Return [x, y] of the center of cell containing provided text 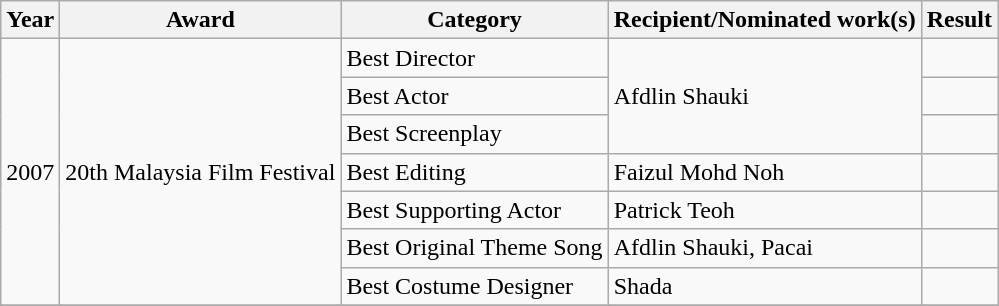
Best Supporting Actor [474, 210]
Patrick Teoh [764, 210]
Faizul Mohd Noh [764, 172]
Award [200, 20]
Best Screenplay [474, 134]
Result [959, 20]
Best Director [474, 58]
Afdlin Shauki, Pacai [764, 248]
Best Actor [474, 96]
Shada [764, 286]
Best Editing [474, 172]
Recipient/Nominated work(s) [764, 20]
2007 [30, 172]
Category [474, 20]
Afdlin Shauki [764, 96]
Best Costume Designer [474, 286]
Year [30, 20]
20th Malaysia Film Festival [200, 172]
Best Original Theme Song [474, 248]
